Return (X, Y) of the center of cell containing provided text 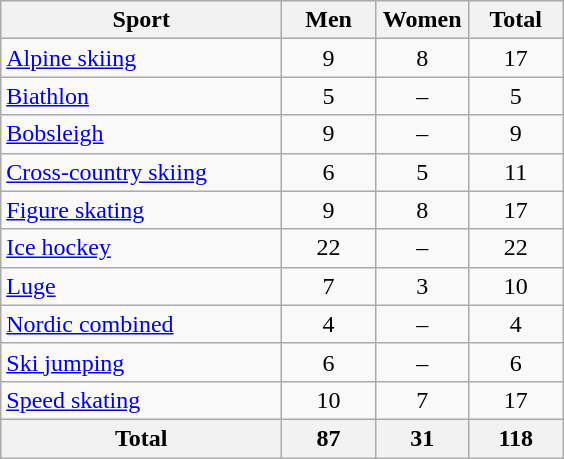
11 (516, 172)
Alpine skiing (142, 58)
31 (422, 438)
Biathlon (142, 96)
Women (422, 20)
3 (422, 286)
Cross-country skiing (142, 172)
Bobsleigh (142, 134)
Ice hockey (142, 248)
Sport (142, 20)
Nordic combined (142, 324)
Figure skating (142, 210)
Speed skating (142, 400)
Men (329, 20)
Luge (142, 286)
Ski jumping (142, 362)
118 (516, 438)
87 (329, 438)
